Detect which cell encompasses the target text, then output its (x, y) center coordinate. 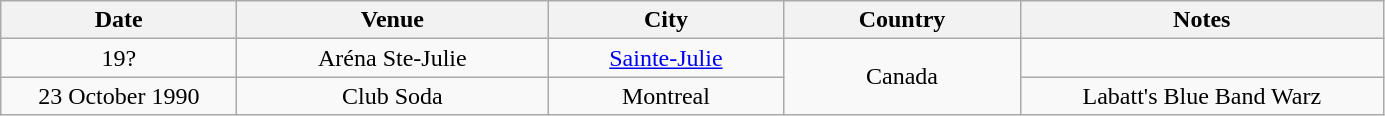
19? (119, 58)
Venue (392, 20)
Country (902, 20)
Labatt's Blue Band Warz (1202, 96)
Canada (902, 77)
Aréna Ste-Julie (392, 58)
Date (119, 20)
Sainte-Julie (666, 58)
City (666, 20)
Notes (1202, 20)
Club Soda (392, 96)
Montreal (666, 96)
23 October 1990 (119, 96)
